Output the [x, y] coordinate of the center of the cell containing the given text.  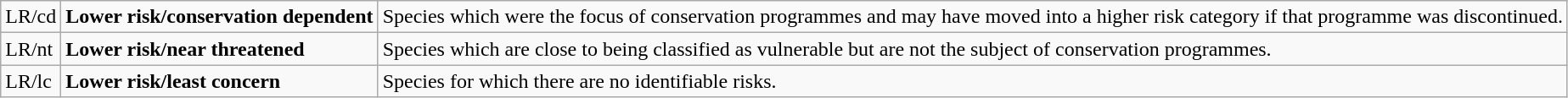
LR/cd [31, 17]
LR/lc [31, 81]
LR/nt [31, 49]
Lower risk/least concern [219, 81]
Lower risk/near threatened [219, 49]
Lower risk/conservation dependent [219, 17]
Species for which there are no identifiable risks. [973, 81]
Species which were the focus of conservation programmes and may have moved into a higher risk category if that programme was discontinued. [973, 17]
Species which are close to being classified as vulnerable but are not the subject of conservation programmes. [973, 49]
